Determine the (x, y) coordinate at the center of the cell enclosing the given text.  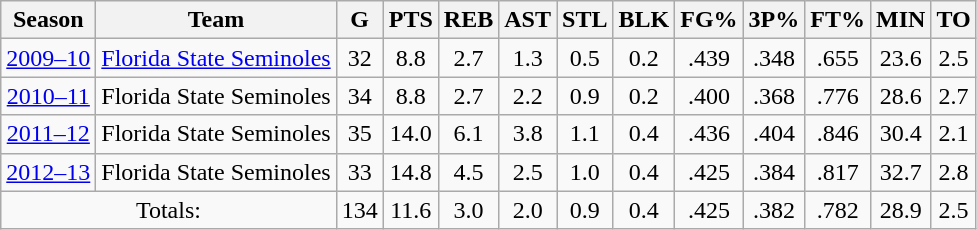
.782 (838, 210)
28.9 (901, 210)
2.1 (954, 134)
REB (468, 20)
6.1 (468, 134)
1.0 (584, 172)
2009–10 (48, 58)
STL (584, 20)
G (360, 20)
2012–13 (48, 172)
.846 (838, 134)
28.6 (901, 96)
0.5 (584, 58)
14.8 (410, 172)
.817 (838, 172)
PTS (410, 20)
23.6 (901, 58)
FT% (838, 20)
32 (360, 58)
2.8 (954, 172)
.400 (709, 96)
.348 (774, 58)
32.7 (901, 172)
35 (360, 134)
.655 (838, 58)
BLK (644, 20)
1.1 (584, 134)
134 (360, 210)
2.2 (528, 96)
11.6 (410, 210)
.436 (709, 134)
4.5 (468, 172)
Season (48, 20)
.776 (838, 96)
30.4 (901, 134)
2011–12 (48, 134)
2.0 (528, 210)
1.3 (528, 58)
33 (360, 172)
.382 (774, 210)
.384 (774, 172)
3.8 (528, 134)
.404 (774, 134)
3.0 (468, 210)
14.0 (410, 134)
MIN (901, 20)
TO (954, 20)
2010–11 (48, 96)
34 (360, 96)
.439 (709, 58)
3P% (774, 20)
.368 (774, 96)
Team (216, 20)
AST (528, 20)
FG% (709, 20)
Totals: (168, 210)
